Extract the (x, y) coordinate from the center of the cell holding the provided text.  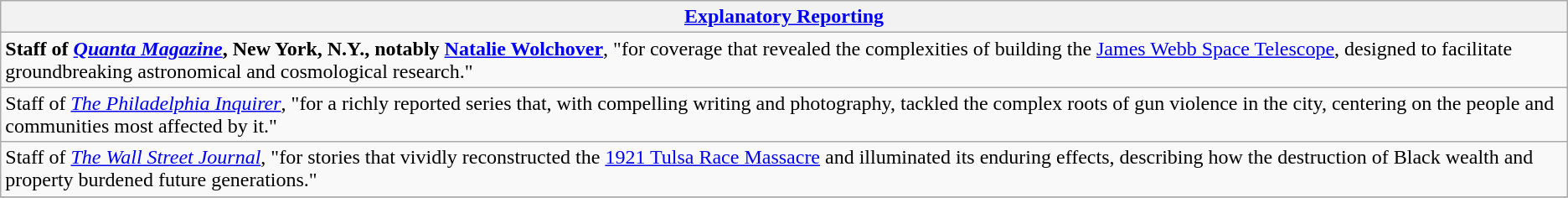
Explanatory Reporting (784, 17)
